From the cell containing the given text, extract its center point as (x, y) coordinate. 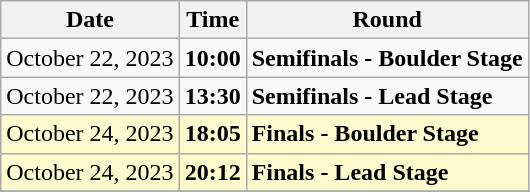
Round (387, 20)
Finals - Lead Stage (387, 172)
18:05 (212, 134)
Time (212, 20)
Semifinals - Boulder Stage (387, 58)
13:30 (212, 96)
10:00 (212, 58)
Finals - Boulder Stage (387, 134)
Semifinals - Lead Stage (387, 96)
Date (90, 20)
20:12 (212, 172)
